Determine the (X, Y) coordinate at the center of the cell enclosing the given text.  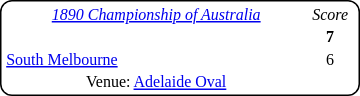
6 (330, 60)
South Melbourne (156, 60)
Score (330, 14)
Venue: Adelaide Oval (156, 82)
1890 Championship of Australia (156, 14)
7 (330, 37)
